Provide the [X, Y] coordinate of the cell's center where the given text is located.  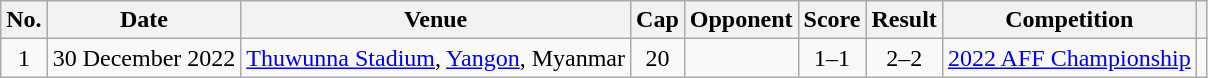
Competition [1069, 20]
Opponent [741, 20]
No. [24, 20]
1 [24, 58]
Venue [436, 20]
Result [904, 20]
2–2 [904, 58]
1–1 [832, 58]
2022 AFF Championship [1069, 58]
Cap [658, 20]
Date [144, 20]
30 December 2022 [144, 58]
Thuwunna Stadium, Yangon, Myanmar [436, 58]
Score [832, 20]
20 [658, 58]
